From the cell containing the given text, extract its center point as [x, y] coordinate. 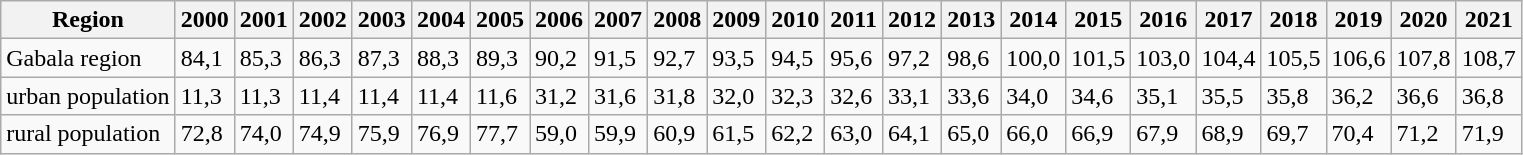
101,5 [1098, 58]
66,0 [1034, 134]
67,9 [1164, 134]
63,0 [854, 134]
61,5 [736, 134]
103,0 [1164, 58]
35,5 [1228, 96]
70,4 [1358, 134]
2003 [382, 20]
2017 [1228, 20]
36,2 [1358, 96]
76,9 [440, 134]
86,3 [322, 58]
2009 [736, 20]
65,0 [972, 134]
2018 [1294, 20]
68,9 [1228, 134]
31,6 [618, 96]
69,7 [1294, 134]
36,8 [1488, 96]
2008 [678, 20]
2005 [500, 20]
rural population [88, 134]
2016 [1164, 20]
88,3 [440, 58]
Region [88, 20]
Gabala region [88, 58]
95,6 [854, 58]
62,2 [796, 134]
64,1 [912, 134]
36,6 [1424, 96]
91,5 [618, 58]
2020 [1424, 20]
72,8 [204, 134]
2010 [796, 20]
93,5 [736, 58]
2019 [1358, 20]
31,8 [678, 96]
108,7 [1488, 58]
104,4 [1228, 58]
33,1 [912, 96]
34,0 [1034, 96]
97,2 [912, 58]
34,6 [1098, 96]
87,3 [382, 58]
urban population [88, 96]
107,8 [1424, 58]
90,2 [560, 58]
71,9 [1488, 134]
2002 [322, 20]
2001 [264, 20]
71,2 [1424, 134]
35,8 [1294, 96]
84,1 [204, 58]
59,9 [618, 134]
66,9 [1098, 134]
106,6 [1358, 58]
74,9 [322, 134]
92,7 [678, 58]
2007 [618, 20]
77,7 [500, 134]
33,6 [972, 96]
75,9 [382, 134]
2015 [1098, 20]
2004 [440, 20]
2006 [560, 20]
59,0 [560, 134]
2021 [1488, 20]
100,0 [1034, 58]
2011 [854, 20]
32,0 [736, 96]
60,9 [678, 134]
105,5 [1294, 58]
2012 [912, 20]
98,6 [972, 58]
2000 [204, 20]
11,6 [500, 96]
89,3 [500, 58]
2014 [1034, 20]
94,5 [796, 58]
32,6 [854, 96]
35,1 [1164, 96]
2013 [972, 20]
85,3 [264, 58]
31,2 [560, 96]
32,3 [796, 96]
74,0 [264, 134]
